Pinpoint the cell where the given text exists, returning its (x, y) midpoint coordinate. 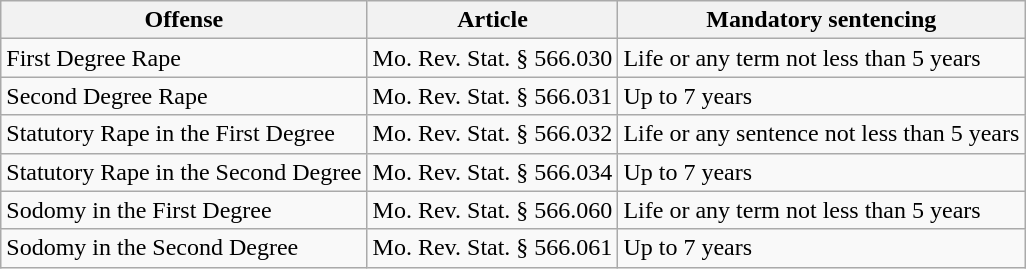
Mo. Rev. Stat. § 566.031 (492, 96)
Mo. Rev. Stat. § 566.060 (492, 210)
Second Degree Rape (184, 96)
Sodomy in the Second Degree (184, 248)
Mandatory sentencing (822, 20)
Mo. Rev. Stat. § 566.030 (492, 58)
Article (492, 20)
Offense (184, 20)
Statutory Rape in the Second Degree (184, 172)
Statutory Rape in the First Degree (184, 134)
First Degree Rape (184, 58)
Mo. Rev. Stat. § 566.034 (492, 172)
Life or any sentence not less than 5 years (822, 134)
Mo. Rev. Stat. § 566.032 (492, 134)
Mo. Rev. Stat. § 566.061 (492, 248)
Sodomy in the First Degree (184, 210)
